Detect which cell encompasses the target text, then output its (x, y) center coordinate. 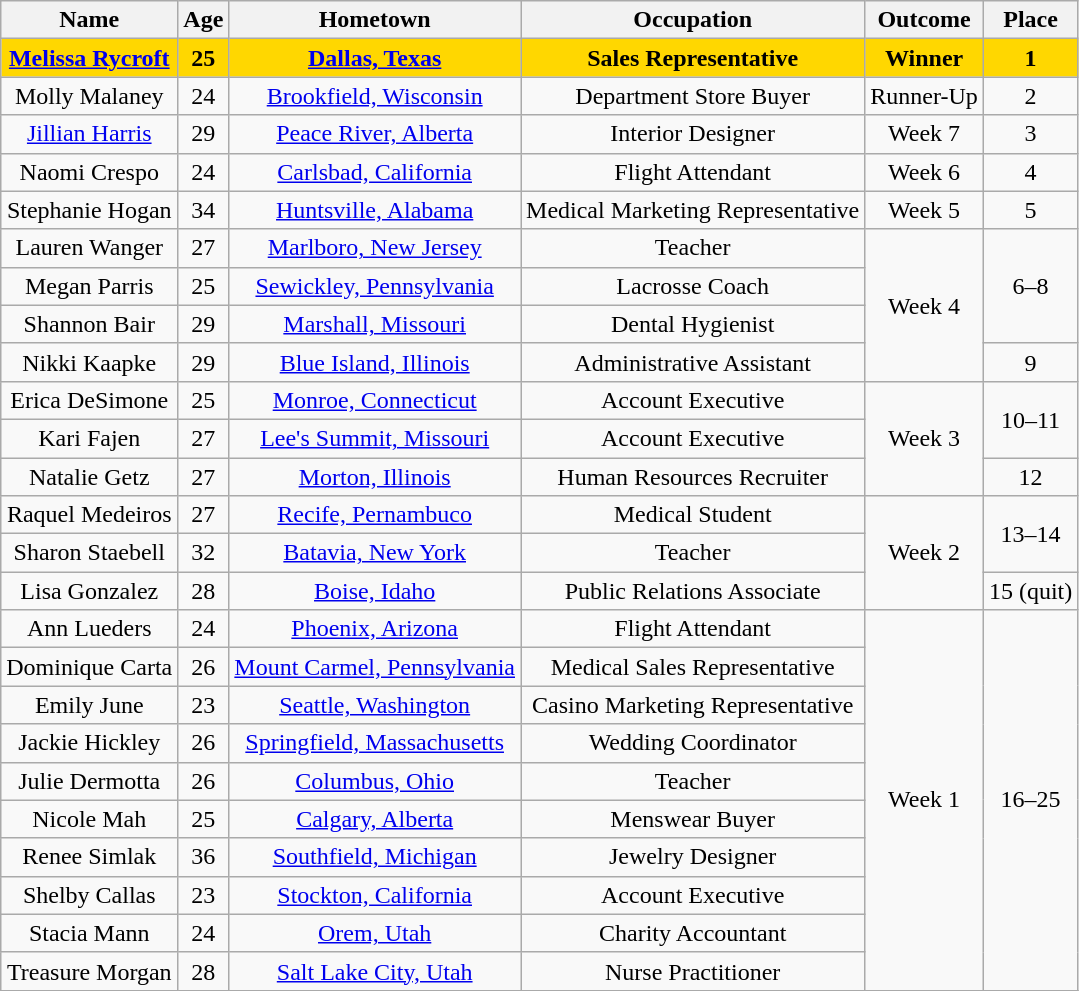
2 (1030, 96)
Marlboro, New Jersey (375, 248)
Brookfield, Wisconsin (375, 96)
Stacia Mann (90, 933)
Week 3 (924, 438)
Batavia, New York (375, 553)
Administrative Assistant (693, 362)
12 (1030, 477)
Shannon Bair (90, 324)
Lauren Wanger (90, 248)
Blue Island, Illinois (375, 362)
Casino Marketing Representative (693, 705)
5 (1030, 210)
Public Relations Associate (693, 591)
Week 5 (924, 210)
13–14 (1030, 534)
36 (204, 857)
Lacrosse Coach (693, 286)
34 (204, 210)
Seattle, Washington (375, 705)
Orem, Utah (375, 933)
Nikki Kaapke (90, 362)
Winner (924, 58)
Medical Marketing Representative (693, 210)
4 (1030, 172)
3 (1030, 134)
Calgary, Alberta (375, 819)
15 (quit) (1030, 591)
Human Resources Recruiter (693, 477)
Mount Carmel, Pennsylvania (375, 667)
Springfield, Massachusetts (375, 743)
Sales Representative (693, 58)
Week 6 (924, 172)
Lee's Summit, Missouri (375, 438)
Medical Sales Representative (693, 667)
Stockton, California (375, 895)
9 (1030, 362)
Lisa Gonzalez (90, 591)
Shelby Callas (90, 895)
Week 4 (924, 305)
Interior Designer (693, 134)
Jillian Harris (90, 134)
Ann Lueders (90, 629)
Phoenix, Arizona (375, 629)
Nicole Mah (90, 819)
Age (204, 20)
Place (1030, 20)
Kari Fajen (90, 438)
Dallas, Texas (375, 58)
Salt Lake City, Utah (375, 971)
10–11 (1030, 419)
Outcome (924, 20)
Department Store Buyer (693, 96)
Columbus, Ohio (375, 781)
Julie Dermotta (90, 781)
Occupation (693, 20)
Boise, Idaho (375, 591)
Southfield, Michigan (375, 857)
Huntsville, Alabama (375, 210)
Sharon Staebell (90, 553)
Treasure Morgan (90, 971)
Sewickley, Pennsylvania (375, 286)
32 (204, 553)
Menswear Buyer (693, 819)
Melissa Rycroft (90, 58)
Hometown (375, 20)
Molly Malaney (90, 96)
Emily June (90, 705)
Dental Hygienist (693, 324)
Naomi Crespo (90, 172)
Stephanie Hogan (90, 210)
Nurse Practitioner (693, 971)
Dominique Carta (90, 667)
Runner-Up (924, 96)
Raquel Medeiros (90, 515)
Natalie Getz (90, 477)
Week 1 (924, 800)
6–8 (1030, 286)
Charity Accountant (693, 933)
Renee Simlak (90, 857)
Jewelry Designer (693, 857)
Marshall, Missouri (375, 324)
Week 2 (924, 553)
Medical Student (693, 515)
Recife, Pernambuco (375, 515)
Morton, Illinois (375, 477)
Peace River, Alberta (375, 134)
Carlsbad, California (375, 172)
Jackie Hickley (90, 743)
Name (90, 20)
Week 7 (924, 134)
16–25 (1030, 800)
1 (1030, 58)
Erica DeSimone (90, 400)
Megan Parris (90, 286)
Monroe, Connecticut (375, 400)
Wedding Coordinator (693, 743)
